Return (x, y) of the center of cell containing provided text 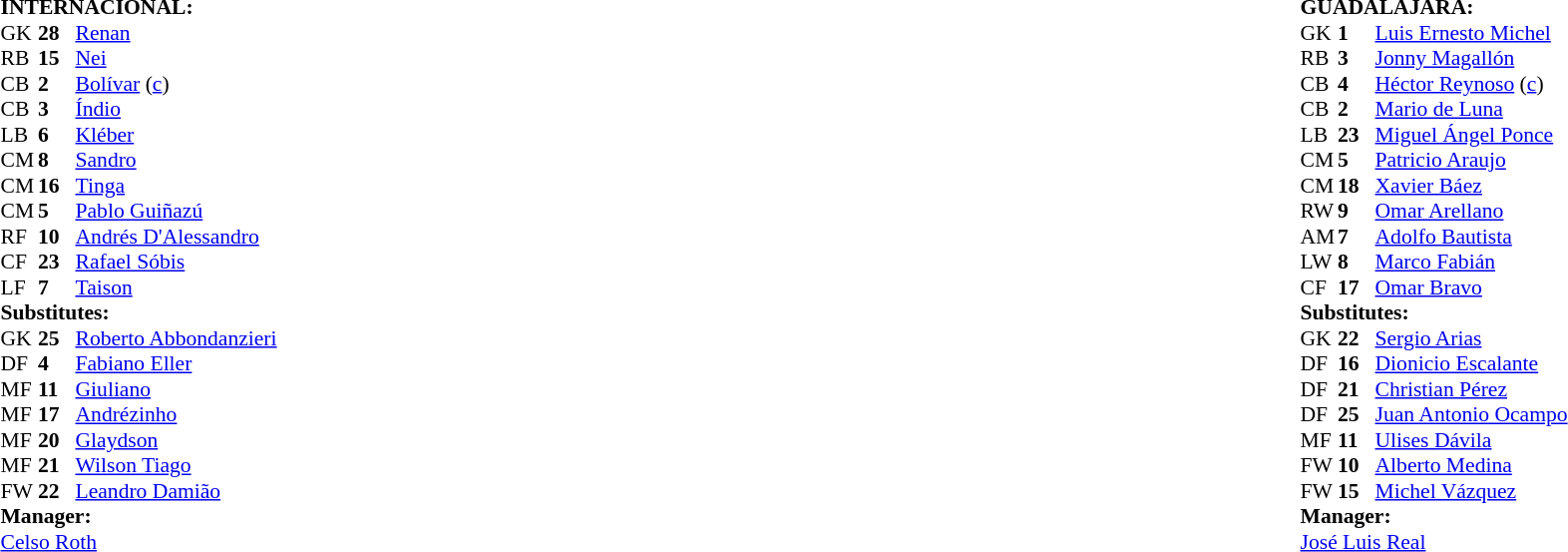
Jonny Magallón (1472, 59)
Taison (177, 287)
18 (1357, 186)
Tinga (177, 186)
Kléber (177, 135)
Leandro Damião (177, 491)
RF (19, 237)
Omar Bravo (1472, 287)
Sandro (177, 161)
Alberto Medina (1472, 466)
28 (57, 33)
Roberto Abbondanzieri (177, 338)
Xavier Báez (1472, 186)
Marco Fabián (1472, 263)
Glaydson (177, 440)
Andrés D'Alessandro (177, 237)
9 (1357, 211)
Pablo Guiñazú (177, 211)
Renan (177, 33)
Fabiano Eller (177, 364)
LW (1320, 263)
Índio (177, 109)
Dionicio Escalante (1472, 364)
Juan Antonio Ocampo (1472, 414)
6 (57, 135)
Mario de Luna (1472, 109)
Andrézinho (177, 414)
Héctor Reynoso (c) (1472, 84)
Adolfo Bautista (1472, 237)
Michel Vázquez (1472, 491)
1 (1357, 33)
Miguel Ángel Ponce (1472, 135)
AM (1320, 237)
Christian Pérez (1472, 389)
LF (19, 287)
Nei (177, 59)
Ulises Dávila (1472, 440)
RW (1320, 211)
Bolívar (c) (177, 84)
Wilson Tiago (177, 466)
Luis Ernesto Michel (1472, 33)
Rafael Sóbis (177, 263)
Omar Arellano (1472, 211)
20 (57, 440)
Patricio Araujo (1472, 161)
Sergio Arias (1472, 338)
Giuliano (177, 389)
